Provide the (x, y) coordinate of the cell's center where the given text is located.  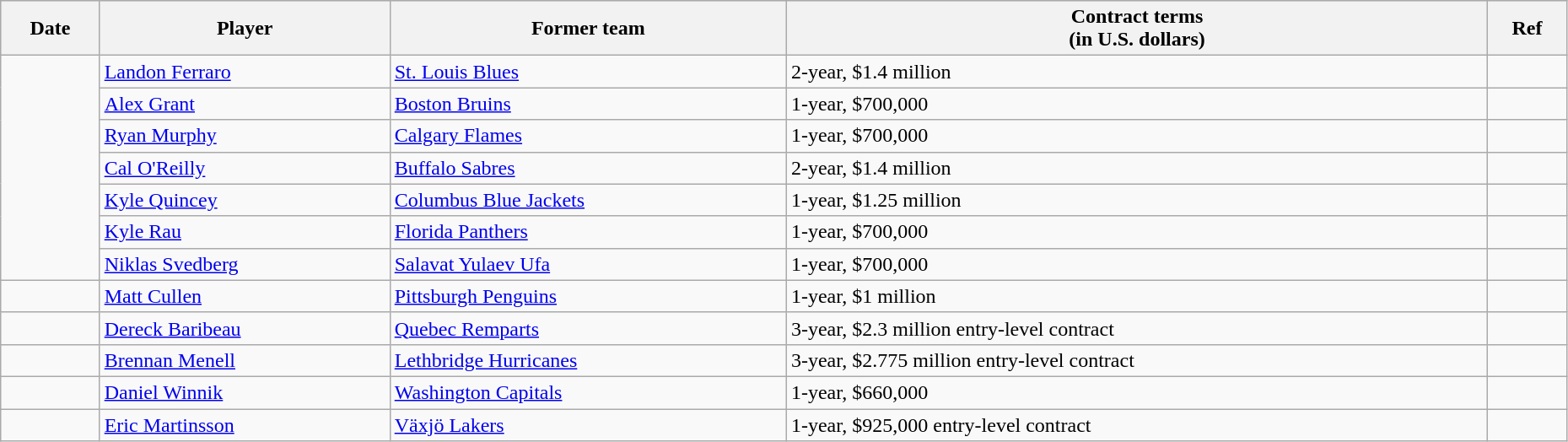
Contract terms(in U.S. dollars) (1137, 29)
Former team (588, 29)
Florida Panthers (588, 232)
Växjö Lakers (588, 424)
Calgary Flames (588, 136)
Landon Ferraro (245, 72)
3-year, $2.775 million entry-level contract (1137, 360)
Salavat Yulaev Ufa (588, 264)
3-year, $2.3 million entry-level contract (1137, 328)
Columbus Blue Jackets (588, 200)
Kyle Rau (245, 232)
Quebec Remparts (588, 328)
Dereck Baribeau (245, 328)
1-year, $1 million (1137, 296)
Kyle Quincey (245, 200)
Niklas Svedberg (245, 264)
Matt Cullen (245, 296)
1-year, $1.25 million (1137, 200)
Boston Bruins (588, 104)
Cal O'Reilly (245, 168)
1-year, $925,000 entry-level contract (1137, 424)
Buffalo Sabres (588, 168)
Ryan Murphy (245, 136)
St. Louis Blues (588, 72)
Daniel Winnik (245, 392)
Alex Grant (245, 104)
Lethbridge Hurricanes (588, 360)
Date (51, 29)
Eric Martinsson (245, 424)
Washington Capitals (588, 392)
Brennan Menell (245, 360)
Pittsburgh Penguins (588, 296)
Player (245, 29)
Ref (1528, 29)
1-year, $660,000 (1137, 392)
